Return the (X, Y) coordinate for the center point of the cell that contains the specified text.  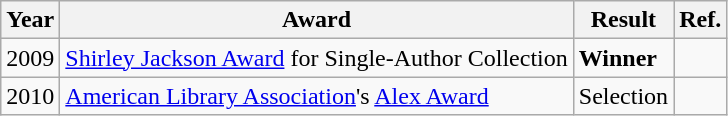
Year (30, 20)
Winner (623, 58)
Ref. (700, 20)
2009 (30, 58)
Shirley Jackson Award for Single-Author Collection (316, 58)
Selection (623, 96)
2010 (30, 96)
Result (623, 20)
American Library Association's Alex Award (316, 96)
Award (316, 20)
